Return [X, Y] of the center of cell containing provided text 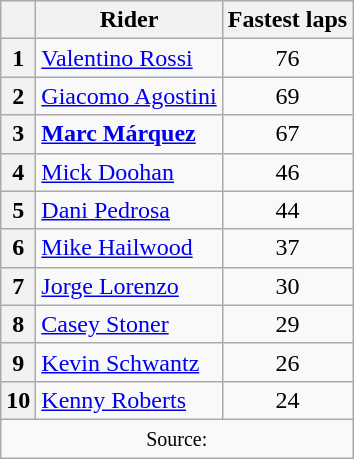
Marc Márquez [129, 134]
6 [18, 248]
1 [18, 58]
67 [287, 134]
4 [18, 172]
9 [18, 362]
Dani Pedrosa [129, 210]
10 [18, 400]
37 [287, 248]
69 [287, 96]
Jorge Lorenzo [129, 286]
29 [287, 324]
Giacomo Agostini [129, 96]
Mike Hailwood [129, 248]
Kevin Schwantz [129, 362]
2 [18, 96]
Mick Doohan [129, 172]
Casey Stoner [129, 324]
Valentino Rossi [129, 58]
Kenny Roberts [129, 400]
44 [287, 210]
30 [287, 286]
26 [287, 362]
8 [18, 324]
7 [18, 286]
76 [287, 58]
5 [18, 210]
Fastest laps [287, 20]
3 [18, 134]
Rider [129, 20]
Source: [177, 438]
24 [287, 400]
46 [287, 172]
